Scan for the cell matching the given text and deliver its (x, y) coordinate at center. 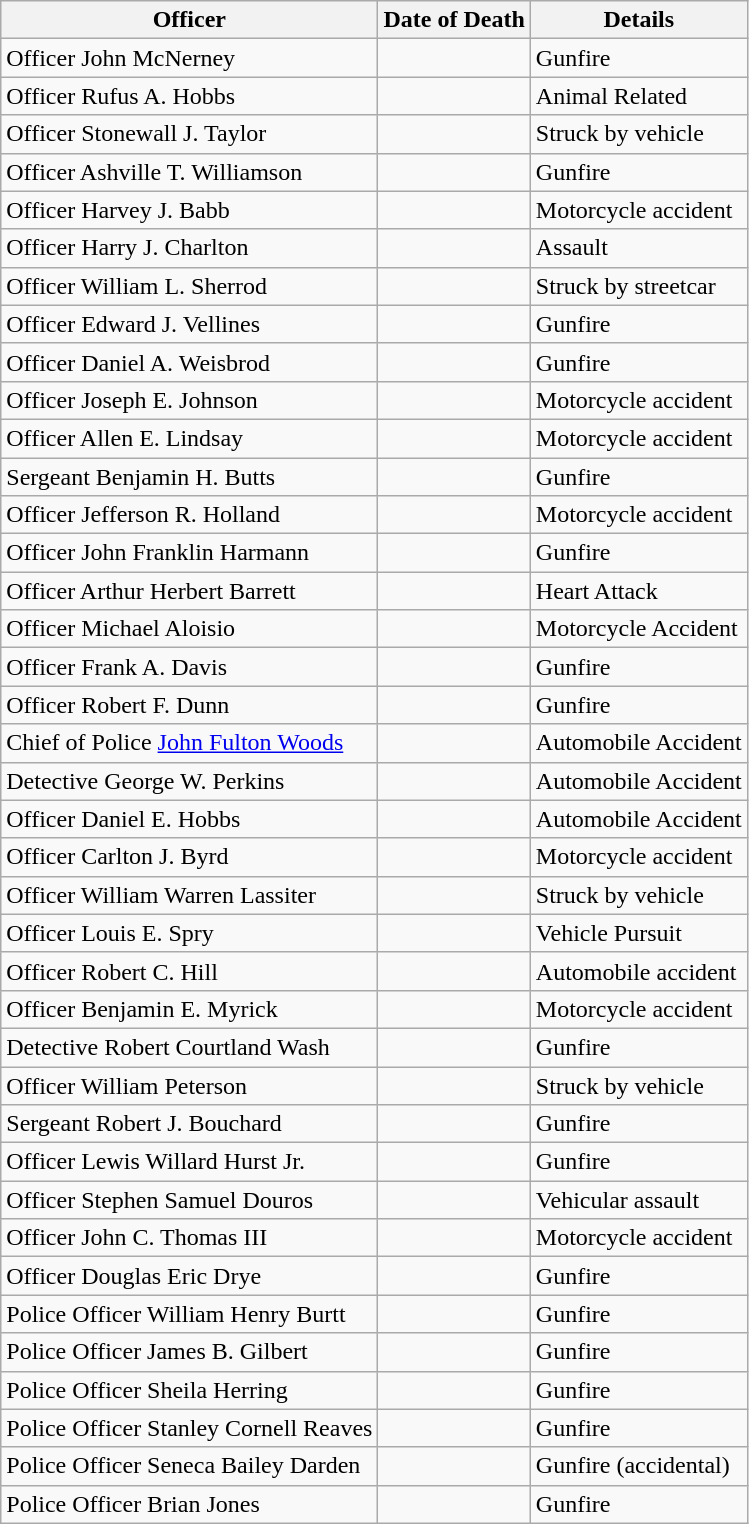
Police Officer Sheila Herring (190, 1390)
Gunfire (accidental) (638, 1466)
Struck by streetcar (638, 286)
Vehicular assault (638, 1200)
Automobile accident (638, 971)
Officer William Warren Lassiter (190, 895)
Police Officer William Henry Burtt (190, 1314)
Officer Frank A. Davis (190, 667)
Officer Ashville T. Williamson (190, 172)
Officer Stonewall J. Taylor (190, 134)
Details (638, 20)
Sergeant Robert J. Bouchard (190, 1124)
Detective George W. Perkins (190, 781)
Vehicle Pursuit (638, 933)
Motorcycle Accident (638, 629)
Officer Robert F. Dunn (190, 705)
Chief of Police John Fulton Woods (190, 743)
Officer John Franklin Harmann (190, 553)
Officer Edward J. Vellines (190, 324)
Officer Harvey J. Babb (190, 210)
Officer Daniel A. Weisbrod (190, 362)
Date of Death (454, 20)
Officer (190, 20)
Officer Joseph E. Johnson (190, 400)
Officer Benjamin E. Myrick (190, 1009)
Officer Allen E. Lindsay (190, 438)
Officer Michael Aloisio (190, 629)
Police Officer James B. Gilbert (190, 1352)
Officer Daniel E. Hobbs (190, 819)
Officer Lewis Willard Hurst Jr. (190, 1162)
Heart Attack (638, 591)
Officer Stephen Samuel Douros (190, 1200)
Officer Harry J. Charlton (190, 248)
Officer Jefferson R. Holland (190, 515)
Officer Robert C. Hill (190, 971)
Police Officer Seneca Bailey Darden (190, 1466)
Officer William Peterson (190, 1085)
Officer Carlton J. Byrd (190, 857)
Officer Arthur Herbert Barrett (190, 591)
Officer William L. Sherrod (190, 286)
Officer Louis E. Spry (190, 933)
Police Officer Stanley Cornell Reaves (190, 1428)
Detective Robert Courtland Wash (190, 1047)
Sergeant Benjamin H. Butts (190, 477)
Officer Rufus A. Hobbs (190, 96)
Officer John McNerney (190, 58)
Assault (638, 248)
Animal Related (638, 96)
Police Officer Brian Jones (190, 1504)
Officer John C. Thomas III (190, 1238)
Officer Douglas Eric Drye (190, 1276)
